Determine the [X, Y] coordinate at the center of the cell enclosing the given text.  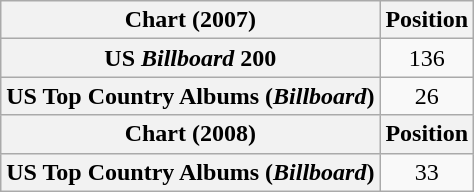
Chart (2008) [190, 134]
US Billboard 200 [190, 58]
Chart (2007) [190, 20]
26 [427, 96]
33 [427, 172]
136 [427, 58]
